Pinpoint the cell where the given text exists, returning its [X, Y] midpoint coordinate. 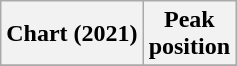
Chart (2021) [72, 34]
Peakposition [189, 34]
